Pinpoint the cell where the given text exists, returning its (X, Y) midpoint coordinate. 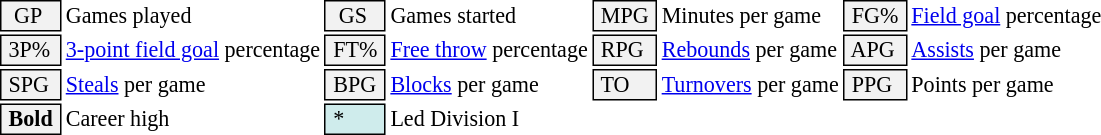
Steals per game (192, 85)
SPG (30, 85)
Minutes per game (750, 16)
3-point field goal percentage (192, 50)
MPG (624, 16)
BPG (356, 85)
Turnovers per game (750, 85)
Games played (192, 16)
RPG (624, 50)
Blocks per game (489, 85)
FG% (875, 16)
TO (624, 85)
Free throw percentage (489, 50)
GS (356, 16)
GP (30, 16)
PPG (875, 85)
3P% (30, 50)
FT% (356, 50)
Games started (489, 16)
Rebounds per game (750, 50)
APG (875, 50)
